Search for the cell housing the specified text and yield its [x, y] center coordinate. 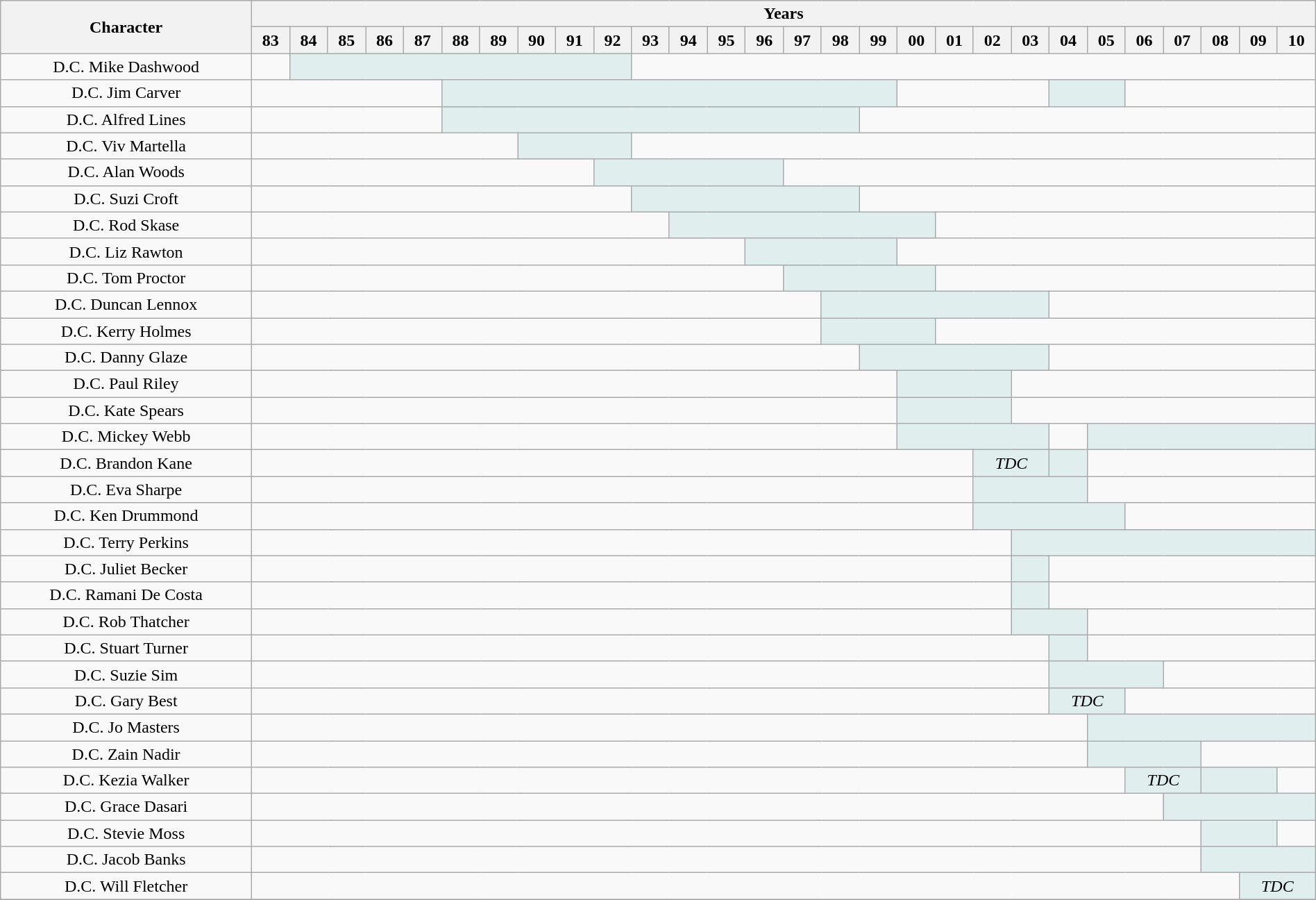
05 [1106, 40]
85 [347, 40]
07 [1183, 40]
02 [993, 40]
D.C. Alan Woods [126, 172]
83 [271, 40]
88 [461, 40]
91 [575, 40]
D.C. Liz Rawton [126, 251]
D.C. Jacob Banks [126, 860]
D.C. Juliet Becker [126, 569]
93 [651, 40]
87 [422, 40]
06 [1144, 40]
D.C. Tom Proctor [126, 278]
D.C. Paul Riley [126, 384]
90 [537, 40]
86 [385, 40]
D.C. Brandon Kane [126, 463]
01 [955, 40]
D.C. Zain Nadir [126, 753]
D.C. Stuart Turner [126, 648]
D.C. Ramani De Costa [126, 595]
D.C. Stevie Moss [126, 833]
D.C. Rob Thatcher [126, 622]
08 [1220, 40]
D.C. Duncan Lennox [126, 304]
D.C. Jo Masters [126, 727]
D.C. Mike Dashwood [126, 67]
D.C. Danny Glaze [126, 358]
D.C. Alfred Lines [126, 119]
09 [1258, 40]
D.C. Grace Dasari [126, 807]
Character [126, 27]
D.C. Kate Spears [126, 410]
D.C. Gary Best [126, 701]
04 [1069, 40]
D.C. Terry Perkins [126, 542]
D.C. Kerry Holmes [126, 331]
94 [689, 40]
98 [840, 40]
99 [879, 40]
Years [783, 14]
D.C. Viv Martella [126, 146]
95 [726, 40]
84 [308, 40]
03 [1030, 40]
D.C. Jim Carver [126, 93]
92 [612, 40]
D.C. Mickey Webb [126, 437]
D.C. Ken Drummond [126, 516]
D.C. Suzi Croft [126, 199]
00 [916, 40]
D.C. Rod Skase [126, 225]
97 [802, 40]
D.C. Eva Sharpe [126, 490]
D.C. Suzie Sim [126, 674]
D.C. Kezia Walker [126, 781]
10 [1297, 40]
89 [498, 40]
96 [765, 40]
D.C. Will Fletcher [126, 886]
